Scan for the cell matching the given text and deliver its (x, y) coordinate at center. 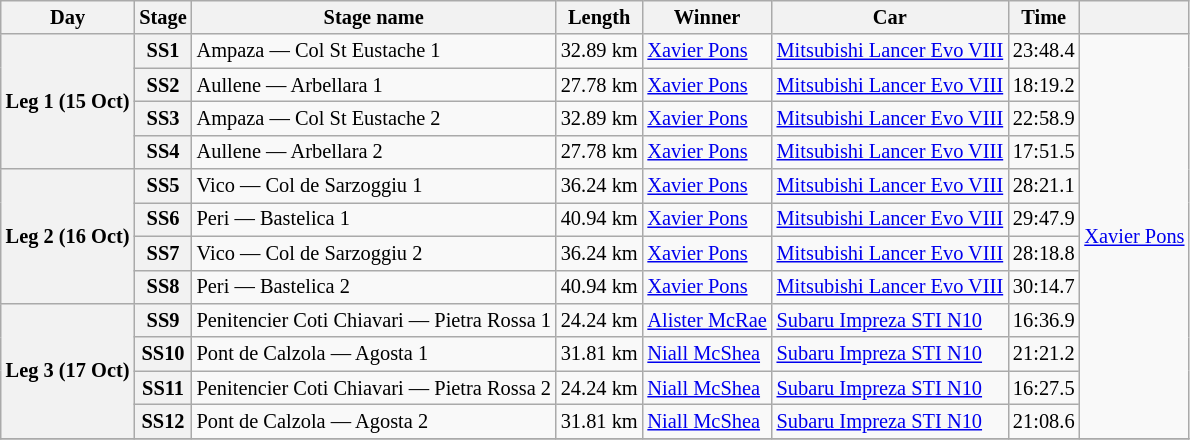
17:51.5 (1044, 152)
Peri — Bastelica 1 (374, 219)
Penitencier Coti Chiavari — Pietra Rossa 1 (374, 320)
SS2 (162, 85)
Penitencier Coti Chiavari — Pietra Rossa 2 (374, 388)
SS8 (162, 287)
Aullene — Arbellara 1 (374, 85)
16:27.5 (1044, 388)
18:19.2 (1044, 85)
21:21.2 (1044, 354)
Vico — Col de Sarzoggiu 2 (374, 253)
Alister McRae (708, 320)
Pont de Calzola — Agosta 2 (374, 421)
Ampaza — Col St Eustache 2 (374, 118)
Stage (162, 17)
SS10 (162, 354)
SS9 (162, 320)
28:18.8 (1044, 253)
Pont de Calzola — Agosta 1 (374, 354)
16:36.9 (1044, 320)
SS3 (162, 118)
Stage name (374, 17)
SS5 (162, 186)
30:14.7 (1044, 287)
Vico — Col de Sarzoggiu 1 (374, 186)
Aullene — Arbellara 2 (374, 152)
Leg 3 (17 Oct) (68, 370)
Peri — Bastelica 2 (374, 287)
SS6 (162, 219)
Car (890, 17)
21:08.6 (1044, 421)
Leg 2 (16 Oct) (68, 236)
Length (600, 17)
23:48.4 (1044, 51)
Ampaza — Col St Eustache 1 (374, 51)
Day (68, 17)
22:58.9 (1044, 118)
SS7 (162, 253)
Winner (708, 17)
29:47.9 (1044, 219)
SS12 (162, 421)
28:21.1 (1044, 186)
Leg 1 (15 Oct) (68, 102)
SS1 (162, 51)
SS11 (162, 388)
SS4 (162, 152)
Time (1044, 17)
